From the cell containing the given text, extract its center point as [x, y] coordinate. 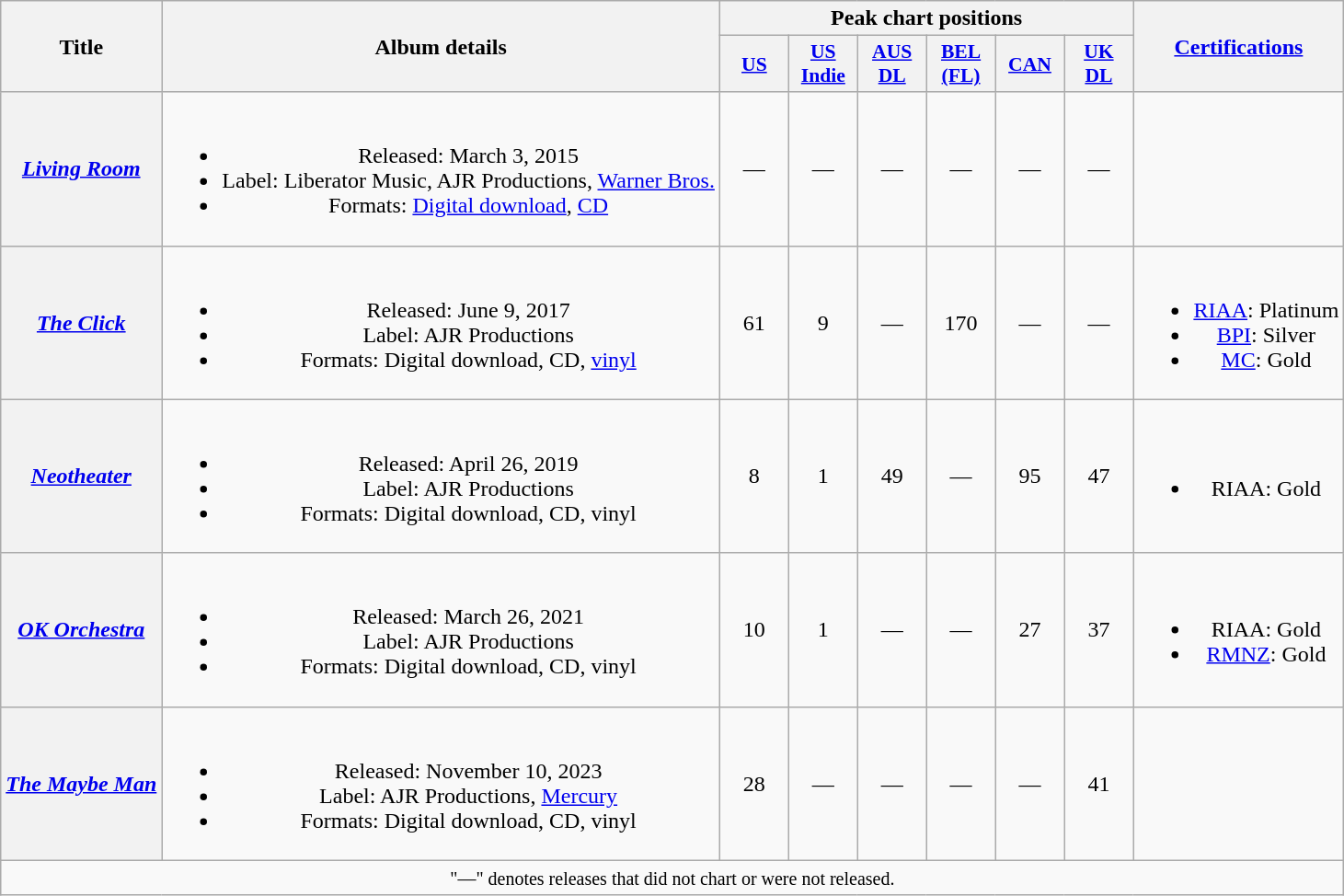
US [754, 64]
Released: March 26, 2021Label: AJR ProductionsFormats: Digital download, CD, vinyl [442, 629]
9 [822, 322]
Released: March 3, 2015Label: Liberator Music, AJR Productions, Warner Bros.Formats: Digital download, CD [442, 169]
47 [1098, 477]
RIAA: PlatinumBPI: SilverMC: Gold [1238, 322]
Title [81, 46]
Released: June 9, 2017Label: AJR ProductionsFormats: Digital download, CD, vinyl [442, 322]
Album details [442, 46]
37 [1098, 629]
Released: April 26, 2019Label: AJR ProductionsFormats: Digital download, CD, vinyl [442, 477]
UKDL [1098, 64]
The Click [81, 322]
BEL(FL) [960, 64]
41 [1098, 784]
10 [754, 629]
Neotheater [81, 477]
The Maybe Man [81, 784]
27 [1030, 629]
Released: November 10, 2023Label: AJR Productions, MercuryFormats: Digital download, CD, vinyl [442, 784]
Peak chart positions [925, 18]
8 [754, 477]
US Indie [822, 64]
170 [960, 322]
61 [754, 322]
CAN [1030, 64]
Certifications [1238, 46]
OK Orchestra [81, 629]
"—" denotes releases that did not chart or were not released. [672, 878]
49 [892, 477]
RIAA: Gold [1238, 477]
28 [754, 784]
95 [1030, 477]
RIAA: GoldRMNZ: Gold [1238, 629]
AUSDL [892, 64]
Living Room [81, 169]
